Return [X, Y] of the center of cell containing provided text 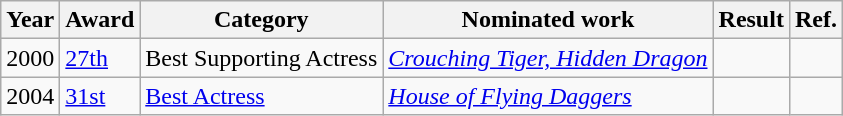
House of Flying Daggers [548, 96]
Crouching Tiger, Hidden Dragon [548, 58]
Year [30, 20]
Ref. [816, 20]
27th [100, 58]
Category [262, 20]
Best Actress [262, 96]
Nominated work [548, 20]
2000 [30, 58]
2004 [30, 96]
Best Supporting Actress [262, 58]
31st [100, 96]
Award [100, 20]
Result [751, 20]
